Extract the [x, y] coordinate from the center of the cell holding the provided text.  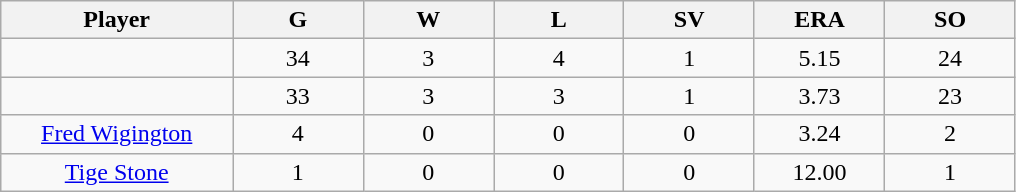
Tige Stone [117, 172]
34 [298, 58]
33 [298, 96]
Fred Wigington [117, 134]
3.73 [819, 96]
24 [950, 58]
23 [950, 96]
L [559, 20]
G [298, 20]
Player [117, 20]
12.00 [819, 172]
SV [689, 20]
5.15 [819, 58]
W [428, 20]
2 [950, 134]
3.24 [819, 134]
ERA [819, 20]
SO [950, 20]
